Return (x, y) of the center of cell containing provided text 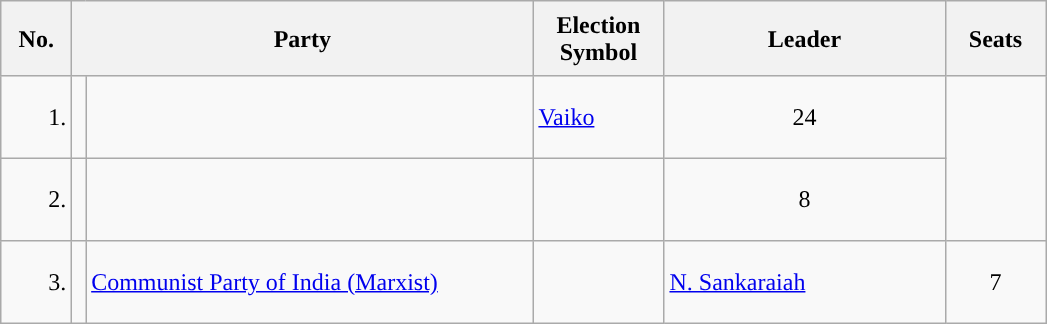
N. Sankaraiah (804, 282)
Seats (996, 38)
1. (36, 117)
Party (302, 38)
Leader (804, 38)
3. (36, 282)
2. (36, 199)
7 (996, 282)
Vaiko (598, 117)
24 (804, 117)
Election Symbol (598, 38)
Communist Party of India (Marxist) (310, 282)
8 (804, 199)
No. (36, 38)
